Return the (x, y) coordinate for the center point of the cell that contains the specified text.  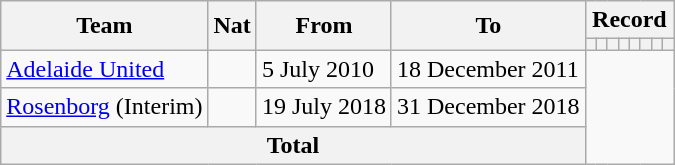
Record (629, 20)
Total (293, 145)
5 July 2010 (324, 69)
To (488, 26)
From (324, 26)
18 December 2011 (488, 69)
31 December 2018 (488, 107)
Nat (232, 26)
Adelaide United (104, 69)
Team (104, 26)
19 July 2018 (324, 107)
Rosenborg (Interim) (104, 107)
